For the text-containing cell, return its midpoint in [X, Y] coordinate format. 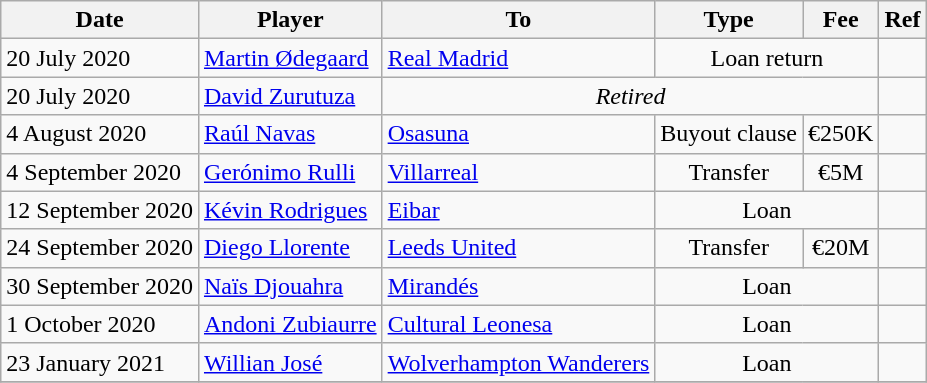
To [518, 20]
David Zurutuza [290, 96]
Date [100, 20]
Martin Ødegaard [290, 58]
Type [729, 20]
4 September 2020 [100, 172]
€20M [840, 248]
Cultural Leonesa [518, 324]
€250K [840, 134]
Gerónimo Rulli [290, 172]
€5M [840, 172]
Real Madrid [518, 58]
Eibar [518, 210]
4 August 2020 [100, 134]
Osasuna [518, 134]
30 September 2020 [100, 286]
Fee [840, 20]
12 September 2020 [100, 210]
Kévin Rodrigues [290, 210]
Raúl Navas [290, 134]
Wolverhampton Wanderers [518, 362]
Mirandés [518, 286]
Andoni Zubiaurre [290, 324]
Retired [630, 96]
Buyout clause [729, 134]
Naïs Djouahra [290, 286]
Diego Llorente [290, 248]
Loan return [767, 58]
Willian José [290, 362]
Player [290, 20]
Ref [902, 20]
1 October 2020 [100, 324]
Villarreal [518, 172]
23 January 2021 [100, 362]
Leeds United [518, 248]
24 September 2020 [100, 248]
